Identify which cell holds the provided text, then report its (X, Y) central coordinate. 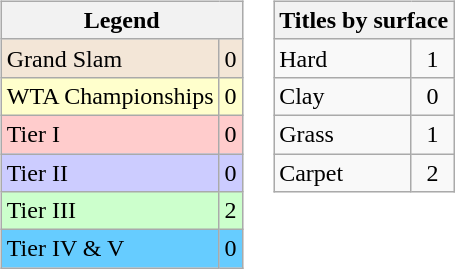
Tier III (110, 211)
Legend (122, 20)
WTA Championships (110, 96)
Carpet (343, 173)
Hard (343, 58)
Tier IV & V (110, 249)
Tier I (110, 134)
Tier II (110, 173)
Grass (343, 134)
Clay (343, 96)
Titles by surface (364, 20)
Grand Slam (110, 58)
